Return (X, Y) of the center of cell containing provided text 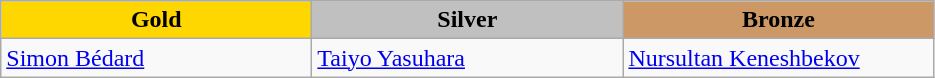
Simon Bédard (156, 58)
Taiyo Yasuhara (468, 58)
Nursultan Keneshbekov (778, 58)
Silver (468, 20)
Gold (156, 20)
Bronze (778, 20)
